Locate the cell with the specified text and output its (x, y) center coordinate. 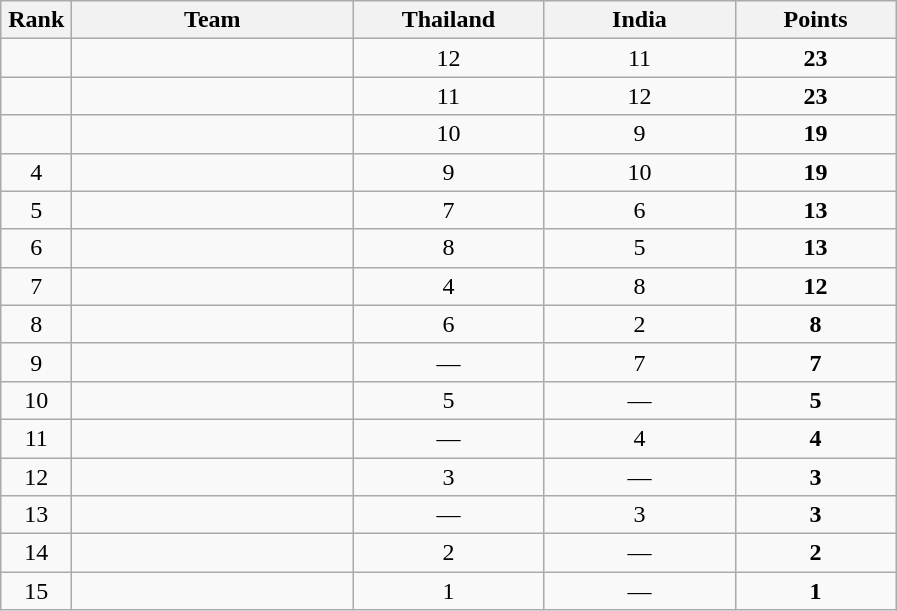
Thailand (448, 20)
Rank (36, 20)
India (640, 20)
14 (36, 553)
Points (816, 20)
Team (212, 20)
15 (36, 591)
